Scan for the cell matching the given text and deliver its [X, Y] coordinate at center. 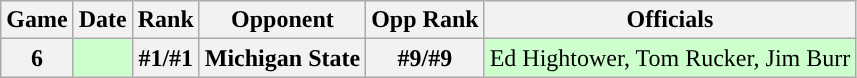
#9/#9 [425, 58]
#1/#1 [166, 58]
Ed Hightower, Tom Rucker, Jim Burr [670, 58]
6 [37, 58]
Date [102, 20]
Michigan State [282, 58]
Opponent [282, 20]
Officials [670, 20]
Rank [166, 20]
Opp Rank [425, 20]
Game [37, 20]
